Output the (X, Y) coordinate of the center of the cell containing the given text.  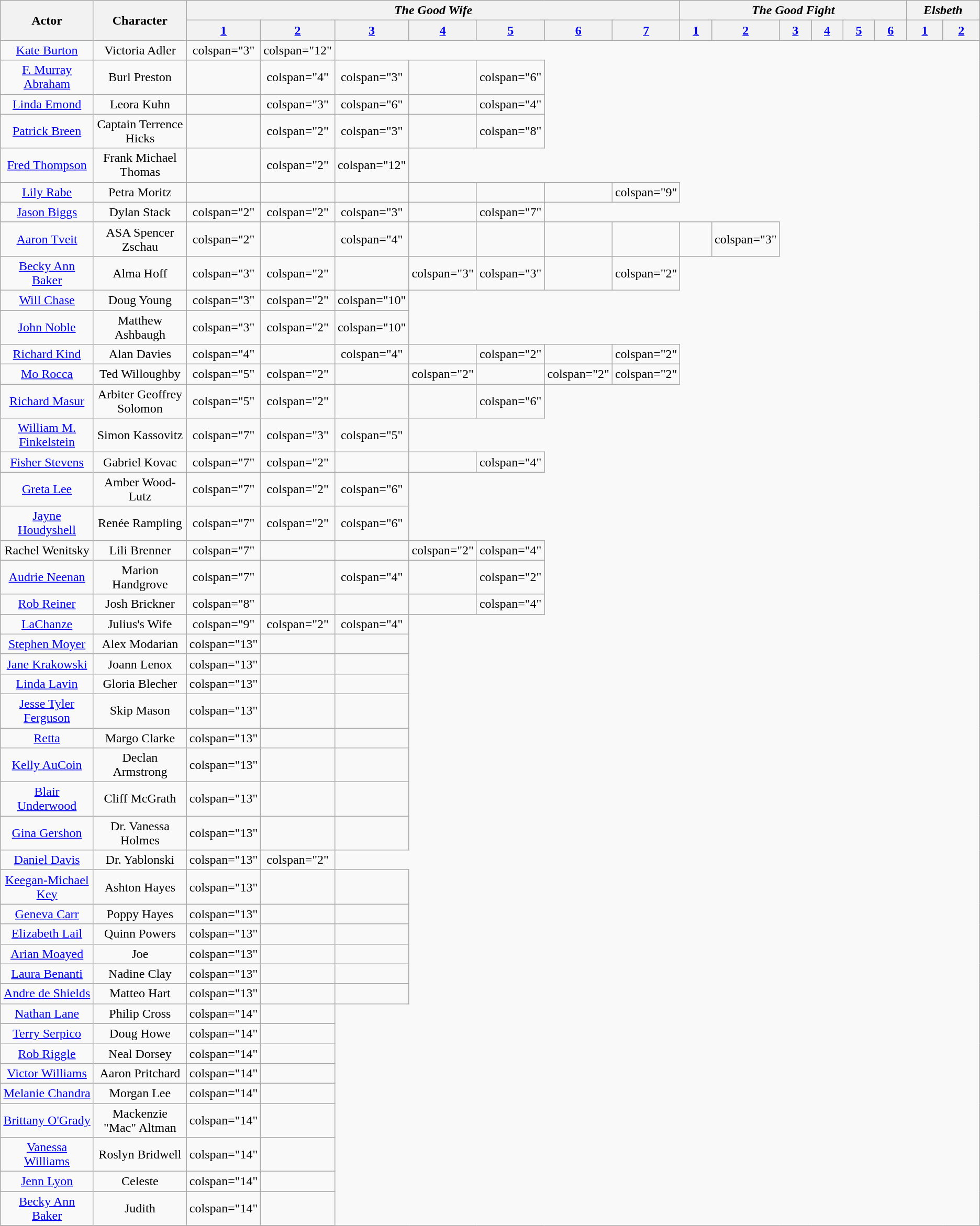
Jane Krakowski (47, 664)
Doug Young (140, 300)
Nadine Clay (140, 974)
Richard Kind (47, 354)
Audrie Neenan (47, 577)
Aaron Tveit (47, 239)
Fisher Stevens (47, 462)
Morgan Lee (140, 1093)
Jayne Houdyshell (47, 523)
Laura Benanti (47, 974)
Actor (47, 20)
Marion Handgrove (140, 577)
Skip Mason (140, 711)
Andre de Shields (47, 994)
Joann Lenox (140, 664)
Ted Willoughby (140, 374)
Philip Cross (140, 1013)
Renée Rampling (140, 523)
Ashton Hayes (140, 887)
Kelly AuCoin (47, 765)
Dylan Stack (140, 212)
Blair Underwood (47, 799)
Elsbeth (943, 10)
7 (646, 30)
The Good Wife (433, 10)
Vanessa Williams (47, 1155)
Poppy Hayes (140, 914)
Margo Clarke (140, 738)
Victoria Adler (140, 50)
Dr. Yablonski (140, 860)
Rob Riggle (47, 1053)
Keegan-Michael Key (47, 887)
Gina Gershon (47, 833)
Arbiter Geoffrey Solomon (140, 401)
Judith (140, 1208)
Jesse Tyler Ferguson (47, 711)
Alma Hoff (140, 273)
Matteo Hart (140, 994)
Jason Biggs (47, 212)
Mackenzie "Mac" Altman (140, 1120)
Character (140, 20)
Cliff McGrath (140, 799)
Jenn Lyon (47, 1182)
Doug Howe (140, 1033)
Julius's Wife (140, 624)
Joe (140, 954)
John Noble (47, 327)
Captain Terrence Hicks (140, 131)
Patrick Breen (47, 131)
Leora Kuhn (140, 104)
Linda Lavin (47, 684)
William M. Finkelstein (47, 436)
Victor Williams (47, 1073)
Celeste (140, 1182)
Will Chase (47, 300)
Nathan Lane (47, 1013)
Richard Masur (47, 401)
F. Murray Abraham (47, 77)
Brittany O'Grady (47, 1120)
Lili Brenner (140, 550)
Greta Lee (47, 489)
Fred Thompson (47, 165)
Elizabeth Lail (47, 934)
Dr. Vanessa Holmes (140, 833)
Arian Moayed (47, 954)
Frank Michael Thomas (140, 165)
Declan Armstrong (140, 765)
Neal Dorsey (140, 1053)
Stephen Moyer (47, 644)
Roslyn Bridwell (140, 1155)
Quinn Powers (140, 934)
Geneva Carr (47, 914)
Melanie Chandra (47, 1093)
The Good Fight (794, 10)
ASA Spencer Zschau (140, 239)
Simon Kassovitz (140, 436)
Amber Wood-Lutz (140, 489)
Lily Rabe (47, 192)
Matthew Ashbaugh (140, 327)
LaChanze (47, 624)
Linda Emond (47, 104)
Terry Serpico (47, 1033)
Burl Preston (140, 77)
Mo Rocca (47, 374)
Gabriel Kovac (140, 462)
Gloria Blecher (140, 684)
Daniel Davis (47, 860)
Rachel Wenitsky (47, 550)
Alan Davies (140, 354)
Petra Moritz (140, 192)
Alex Modarian (140, 644)
Aaron Pritchard (140, 1073)
Josh Brickner (140, 604)
Retta (47, 738)
Rob Reiner (47, 604)
Kate Burton (47, 50)
